Determine the (X, Y) coordinate at the center of the cell enclosing the given text.  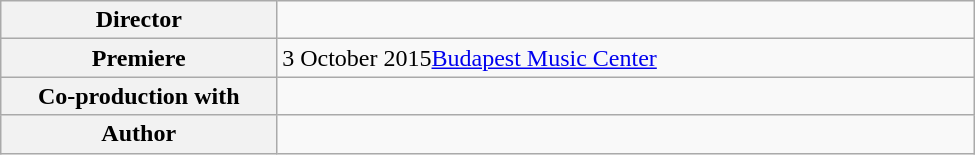
Co-production with (139, 96)
Premiere (139, 58)
Author (139, 134)
Director (139, 20)
3 October 2015Budapest Music Center (626, 58)
